Extract the [x, y] coordinate from the center of the cell holding the provided text.  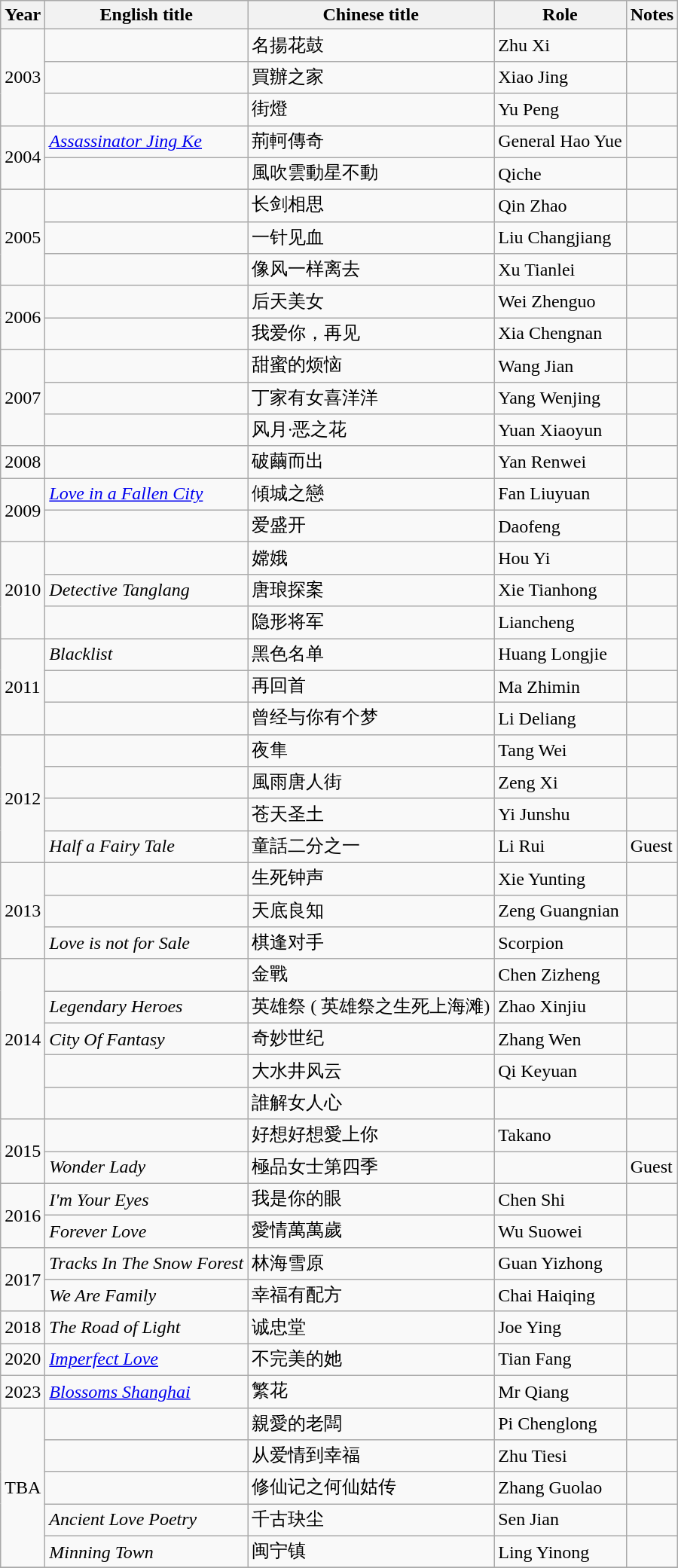
Wonder Lady [146, 1167]
愛情萬萬歲 [371, 1232]
2007 [23, 398]
2015 [23, 1151]
Chai Haiqing [560, 1295]
Zhao Xinjiu [560, 1008]
Half a Fairy Tale [146, 847]
傾城之戀 [371, 494]
2006 [23, 318]
誰解女人心 [371, 1103]
Qin Zhao [560, 206]
Liu Changjiang [560, 238]
2013 [23, 911]
幸福有配方 [371, 1295]
Pi Chenglong [560, 1423]
黑色名单 [371, 655]
好想好想愛上你 [371, 1136]
Guan Yizhong [560, 1264]
親愛的老闆 [371, 1423]
Joe Ying [560, 1327]
2010 [23, 590]
我是你的眼 [371, 1199]
2023 [23, 1392]
Xu Tianlei [560, 270]
苍天圣土 [371, 815]
Tang Wei [560, 750]
甜蜜的烦恼 [371, 366]
2016 [23, 1216]
像风一样离去 [371, 270]
We Are Family [146, 1295]
Tracks In The Snow Forest [146, 1264]
風吹雲動星不動 [371, 173]
Tian Fang [560, 1360]
買辦之家 [371, 77]
Ling Yinong [560, 1551]
Yan Renwei [560, 462]
大水井风云 [371, 1071]
Forever Love [146, 1232]
Mr Qiang [560, 1392]
Ma Zhimin [560, 687]
2017 [23, 1279]
长剑相思 [371, 206]
Chen Zizheng [560, 975]
Zeng Guangnian [560, 911]
唐琅探案 [371, 590]
2012 [23, 798]
Chinese title [371, 15]
Fan Liuyuan [560, 494]
Li Deliang [560, 718]
荊軻傳奇 [371, 142]
Zhang Wen [560, 1039]
Imperfect Love [146, 1360]
Qi Keyuan [560, 1071]
闽宁镇 [371, 1551]
2008 [23, 462]
Zeng Xi [560, 783]
街燈 [371, 110]
Year [23, 15]
2009 [23, 511]
Scorpion [560, 943]
Wei Zhenguo [560, 301]
英雄祭 ( 英雄祭之生死上海滩) [371, 1008]
極品女士第四季 [371, 1167]
繁花 [371, 1392]
Zhu Tiesi [560, 1457]
Blacklist [146, 655]
Blossoms Shanghai [146, 1392]
2020 [23, 1360]
Minning Town [146, 1551]
Role [560, 15]
我爱你，再见 [371, 334]
Sen Jian [560, 1520]
Love is not for Sale [146, 943]
隐形将军 [371, 622]
从爱情到幸福 [371, 1457]
Yu Peng [560, 110]
千古玦尘 [371, 1520]
Love in a Fallen City [146, 494]
Assassinator Jing Ke [146, 142]
棋逢对手 [371, 943]
2014 [23, 1039]
Legendary Heroes [146, 1008]
奇妙世纪 [371, 1039]
Qiche [560, 173]
风月·恶之花 [371, 431]
風雨唐人街 [371, 783]
Huang Longjie [560, 655]
Xiao Jing [560, 77]
金戰 [371, 975]
嫦娥 [371, 559]
The Road of Light [146, 1327]
再回首 [371, 687]
夜隼 [371, 750]
Ancient Love Poetry [146, 1520]
后天美女 [371, 301]
Wu Suowei [560, 1232]
生死钟声 [371, 878]
Notes [652, 15]
曾经与你有个梦 [371, 718]
Xia Chengnan [560, 334]
General Hao Yue [560, 142]
Yang Wenjing [560, 398]
Wang Jian [560, 366]
I'm Your Eyes [146, 1199]
天底良知 [371, 911]
不完美的她 [371, 1360]
2004 [23, 157]
Daofeng [560, 526]
English title [146, 15]
2018 [23, 1327]
TBA [23, 1488]
修仙记之何仙姑传 [371, 1488]
破繭而出 [371, 462]
爱盛开 [371, 526]
Xie Tianhong [560, 590]
童話二分之一 [371, 847]
Xie Yunting [560, 878]
2011 [23, 687]
Takano [560, 1136]
Yi Junshu [560, 815]
Yuan Xiaoyun [560, 431]
Zhang Guolao [560, 1488]
Detective Tanglang [146, 590]
Li Rui [560, 847]
Hou Yi [560, 559]
名揚花鼓 [371, 45]
一针见血 [371, 238]
2003 [23, 78]
Chen Shi [560, 1199]
Zhu Xi [560, 45]
诚忠堂 [371, 1327]
林海雪原 [371, 1264]
City Of Fantasy [146, 1039]
2005 [23, 238]
Liancheng [560, 622]
丁家有女喜洋洋 [371, 398]
